Search for the cell housing the specified text and yield its [X, Y] center coordinate. 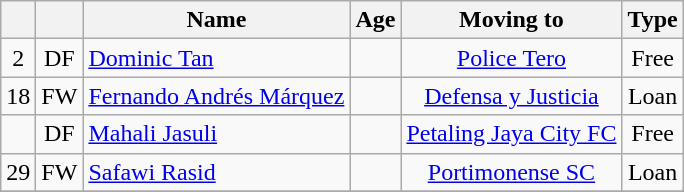
Name [216, 20]
2 [18, 58]
Age [376, 20]
Mahali Jasuli [216, 134]
Defensa y Justicia [512, 96]
Police Tero [512, 58]
29 [18, 172]
Portimonense SC [512, 172]
Petaling Jaya City FC [512, 134]
18 [18, 96]
Moving to [512, 20]
Fernando Andrés Márquez [216, 96]
Safawi Rasid [216, 172]
Type [652, 20]
Dominic Tan [216, 58]
